For the text-containing cell, return its midpoint in (x, y) coordinate format. 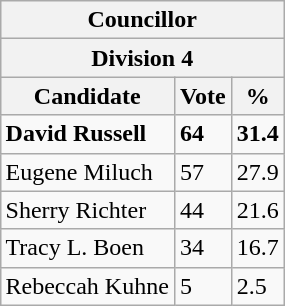
Councillor (142, 20)
Sherry Richter (87, 210)
27.9 (258, 172)
21.6 (258, 210)
Vote (202, 96)
Division 4 (142, 58)
57 (202, 172)
5 (202, 286)
2.5 (258, 286)
16.7 (258, 248)
44 (202, 210)
David Russell (87, 134)
Eugene Miluch (87, 172)
34 (202, 248)
64 (202, 134)
31.4 (258, 134)
Rebeccah Kuhne (87, 286)
% (258, 96)
Candidate (87, 96)
Tracy L. Boen (87, 248)
